Capture the cell that displays the provided text and extract its (x, y) central coordinate. 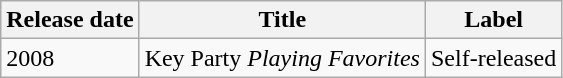
Release date (70, 20)
Title (282, 20)
Key Party Playing Favorites (282, 58)
Label (493, 20)
2008 (70, 58)
Self-released (493, 58)
